Output the [X, Y] coordinate of the center of the cell containing the given text.  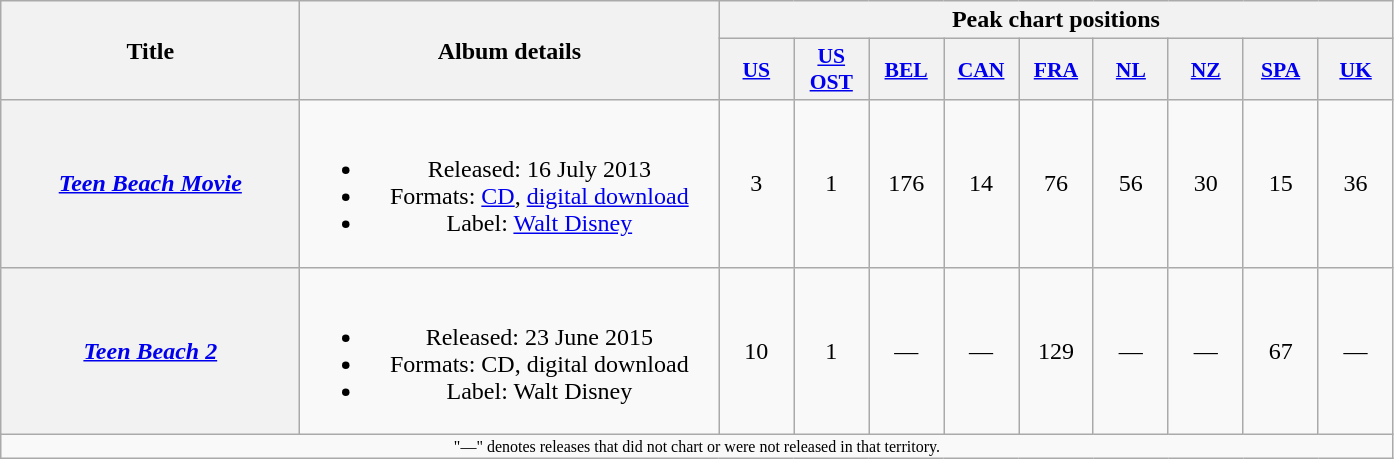
3 [756, 184]
56 [1130, 184]
Teen Beach Movie [150, 184]
Title [150, 50]
"—" denotes releases that did not chart or were not released in that territory. [697, 446]
USOST [832, 70]
NL [1130, 70]
Teen Beach 2 [150, 350]
76 [1056, 184]
Album details [510, 50]
BEL [906, 70]
UK [1356, 70]
US [756, 70]
Released: 16 July 2013Formats: CD, digital downloadLabel: Walt Disney [510, 184]
15 [1280, 184]
129 [1056, 350]
30 [1206, 184]
NZ [1206, 70]
FRA [1056, 70]
176 [906, 184]
36 [1356, 184]
CAN [982, 70]
67 [1280, 350]
10 [756, 350]
Peak chart positions [1056, 20]
14 [982, 184]
SPA [1280, 70]
Released: 23 June 2015Formats: CD, digital downloadLabel: Walt Disney [510, 350]
